Detect which cell encompasses the target text, then output its (x, y) center coordinate. 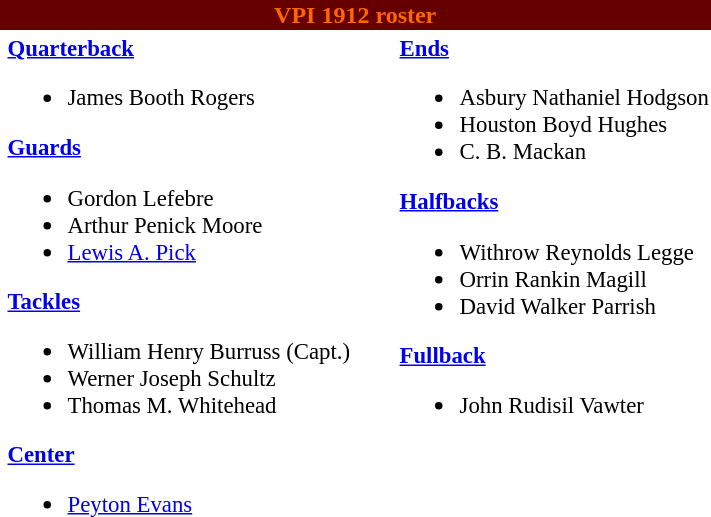
VPI 1912 roster (355, 15)
